Provide the (x, y) coordinate of the cell's center where the given text is located.  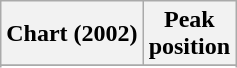
Peakposition (189, 34)
Chart (2002) (72, 34)
